From the cell containing the given text, extract its center point as [x, y] coordinate. 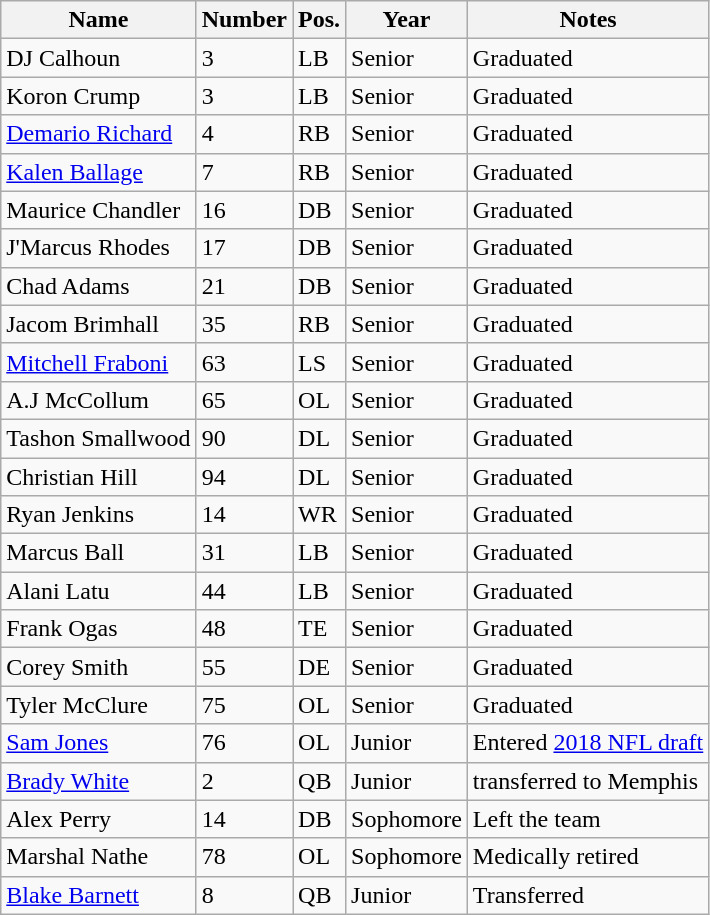
Number [244, 20]
16 [244, 210]
76 [244, 743]
Maurice Chandler [98, 210]
DJ Calhoun [98, 58]
Tyler McClure [98, 705]
Mitchell Fraboni [98, 362]
94 [244, 477]
Christian Hill [98, 477]
transferred to Memphis [588, 781]
Blake Barnett [98, 895]
WR [320, 515]
48 [244, 629]
Notes [588, 20]
78 [244, 857]
Kalen Ballage [98, 172]
44 [244, 591]
A.J McCollum [98, 400]
90 [244, 438]
Left the team [588, 819]
Sam Jones [98, 743]
Jacom Brimhall [98, 324]
17 [244, 248]
Frank Ogas [98, 629]
65 [244, 400]
Tashon Smallwood [98, 438]
31 [244, 553]
55 [244, 667]
Chad Adams [98, 286]
Medically retired [588, 857]
Name [98, 20]
Marshal Nathe [98, 857]
63 [244, 362]
J'Marcus Rhodes [98, 248]
Year [407, 20]
LS [320, 362]
Corey Smith [98, 667]
Demario Richard [98, 134]
35 [244, 324]
Ryan Jenkins [98, 515]
21 [244, 286]
7 [244, 172]
Pos. [320, 20]
8 [244, 895]
Alex Perry [98, 819]
DE [320, 667]
Brady White [98, 781]
Alani Latu [98, 591]
Transferred [588, 895]
Marcus Ball [98, 553]
2 [244, 781]
Koron Crump [98, 96]
4 [244, 134]
75 [244, 705]
TE [320, 629]
Entered 2018 NFL draft [588, 743]
